Detect which cell encompasses the target text, then output its [X, Y] center coordinate. 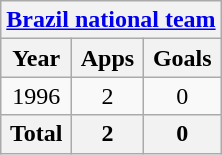
Apps [108, 58]
1996 [36, 96]
Total [36, 134]
Goals [182, 58]
Year [36, 58]
Brazil national team [111, 20]
